Output the (x, y) coordinate of the center of the cell containing the given text.  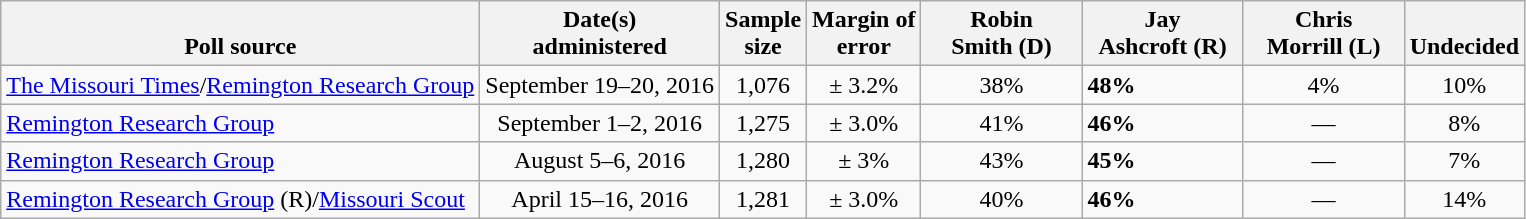
1,280 (764, 161)
8% (1464, 123)
September 19–20, 2016 (600, 85)
40% (1002, 199)
10% (1464, 85)
45% (1162, 161)
JayAshcroft (R) (1162, 34)
Samplesize (764, 34)
4% (1324, 85)
41% (1002, 123)
Poll source (240, 34)
Margin oferror (864, 34)
38% (1002, 85)
RobinSmith (D) (1002, 34)
± 3.2% (864, 85)
April 15–16, 2016 (600, 199)
September 1–2, 2016 (600, 123)
The Missouri Times/Remington Research Group (240, 85)
ChrisMorrill (L) (1324, 34)
Remington Research Group (R)/Missouri Scout (240, 199)
August 5–6, 2016 (600, 161)
1,275 (764, 123)
1,076 (764, 85)
Undecided (1464, 34)
48% (1162, 85)
Date(s)administered (600, 34)
14% (1464, 199)
1,281 (764, 199)
7% (1464, 161)
± 3% (864, 161)
43% (1002, 161)
